Extract the (X, Y) coordinate from the center of the cell holding the provided text.  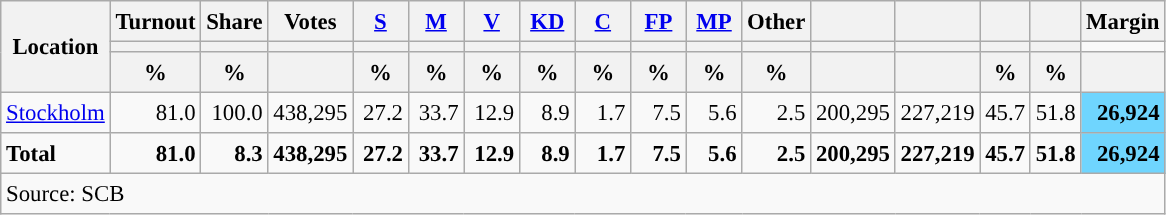
S (381, 22)
C (603, 22)
Other (776, 22)
Turnout (156, 22)
MP (714, 22)
Total (56, 154)
M (436, 22)
8.3 (234, 154)
V (492, 22)
100.0 (234, 114)
KD (547, 22)
Stockholm (56, 114)
Margin (1123, 22)
Votes (310, 22)
Source: SCB (583, 194)
Location (56, 47)
FP (659, 22)
Share (234, 22)
